Detect which cell encompasses the target text, then output its [x, y] center coordinate. 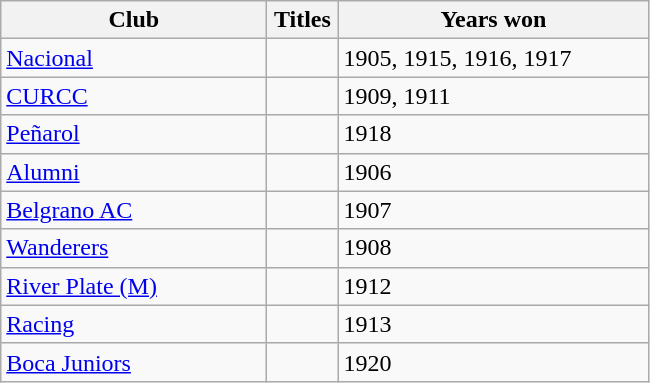
1918 [494, 134]
1913 [494, 324]
1905, 1915, 1916, 1917 [494, 58]
1907 [494, 210]
1909, 1911 [494, 96]
CURCC [134, 96]
1920 [494, 362]
Peñarol [134, 134]
1906 [494, 172]
River Plate (M) [134, 286]
Belgrano AC [134, 210]
Club [134, 20]
Alumni [134, 172]
Wanderers [134, 248]
1908 [494, 248]
Years won [494, 20]
1912 [494, 286]
Racing [134, 324]
Titles [302, 20]
Nacional [134, 58]
Boca Juniors [134, 362]
